Extract the [x, y] coordinate from the center of the cell holding the provided text.  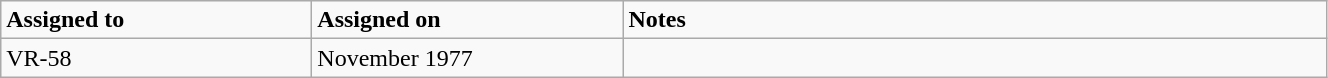
Assigned to [156, 20]
VR-58 [156, 58]
Assigned on [468, 20]
November 1977 [468, 58]
Notes [975, 20]
